Capture the cell that displays the provided text and extract its (X, Y) central coordinate. 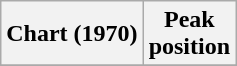
Chart (1970) (72, 34)
Peakposition (189, 34)
